For the text-containing cell, return its midpoint in (x, y) coordinate format. 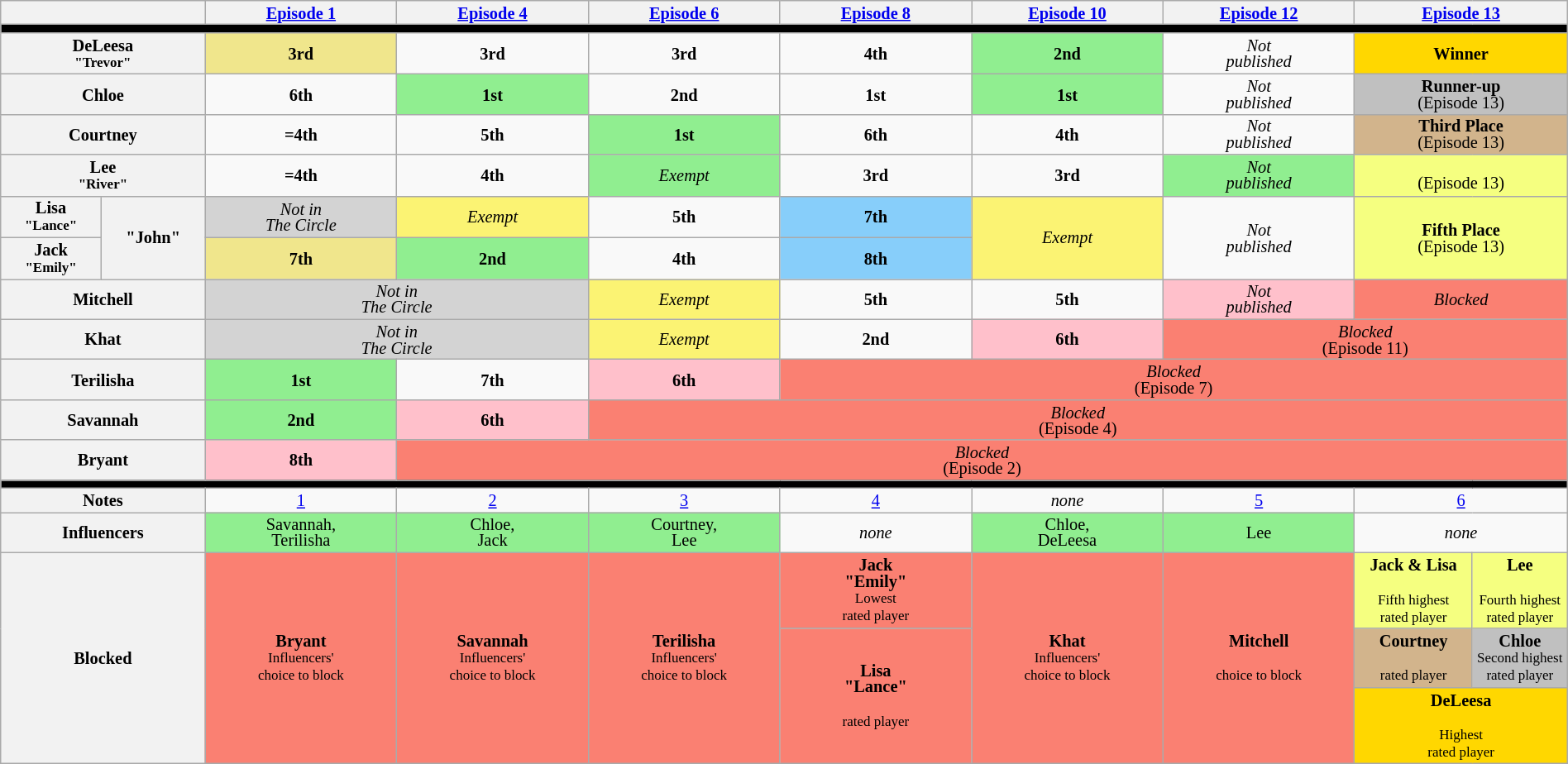
1 (301, 499)
Episode 4 (493, 12)
SavannahInfluencers'choice to block (493, 658)
DeLeesa"Trevor" (103, 53)
Jack"Emily" (51, 258)
Winner (1460, 53)
Third Place(Episode 13) (1460, 134)
Notes (103, 499)
Episode 13 (1460, 12)
LeeFourth highestrated player (1520, 590)
Influencers (103, 532)
5 (1259, 499)
Blocked(Episode 2) (982, 460)
Khat (103, 339)
Blocked(Episode 11) (1365, 339)
Blocked(Episode 4) (1078, 420)
Lee (1259, 532)
Chloe,Jack (493, 532)
Jack & LisaFifth highestrated player (1413, 590)
6 (1460, 499)
Mitchellchoice to block (1259, 658)
Savannah (103, 420)
Episode 8 (876, 12)
Jack "Emily" Lowestrated player (876, 590)
TerilishaInfluencers'choice to block (684, 658)
2 (493, 499)
"John" (153, 237)
Episode 1 (301, 12)
ChloeSecond highestrated player (1520, 658)
Courtney (103, 134)
Chloe (103, 94)
3 (684, 499)
Courtney,Lee (684, 532)
Episode 6 (684, 12)
Courtneyrated player (1413, 658)
4 (876, 499)
Fifth Place(Episode 13) (1460, 237)
KhatInfluencers'choice to block (1068, 658)
Savannah,Terilisha (301, 532)
Lee"River" (103, 175)
Episode 12 (1259, 12)
Terilisha (103, 379)
Lisa"Lance" (51, 217)
Bryant (103, 460)
Blocked(Episode 7) (1174, 379)
Lisa "Lance"rated player (876, 696)
DeLeesaHighestrated player (1460, 725)
Mitchell (103, 299)
Runner-up(Episode 13) (1460, 94)
Chloe,DeLeesa (1068, 532)
Episode 10 (1068, 12)
BryantInfluencers'choice to block (301, 658)
(Episode 13) (1460, 175)
